Find where the given text appears and provide that cell's center as (x, y) coordinate. 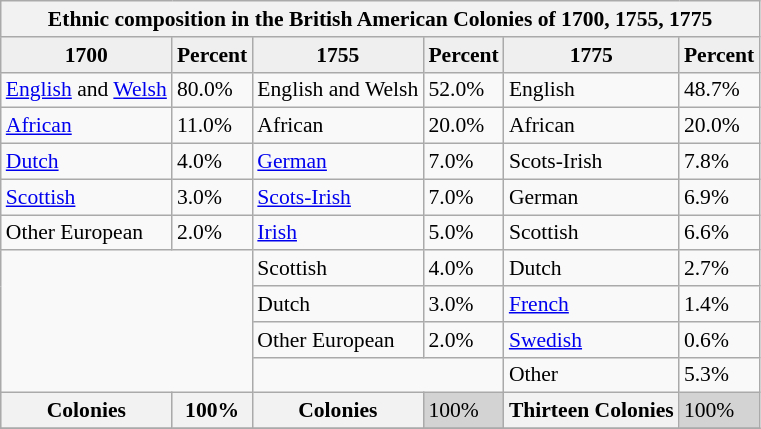
7.8% (719, 162)
Thirteen Colonies (592, 411)
1700 (86, 55)
48.7% (719, 90)
2.7% (719, 269)
English (592, 90)
11.0% (212, 126)
0.6% (719, 340)
52.0% (463, 90)
5.3% (719, 375)
Swedish (592, 340)
French (592, 304)
5.0% (463, 233)
80.0% (212, 90)
6.6% (719, 233)
Other (592, 375)
1.4% (719, 304)
1775 (592, 55)
1755 (338, 55)
Ethnic composition in the British American Colonies of 1700, 1755, 1775 (380, 19)
6.9% (719, 197)
Irish (338, 233)
